Determine the (X, Y) coordinate at the center of the cell enclosing the given text.  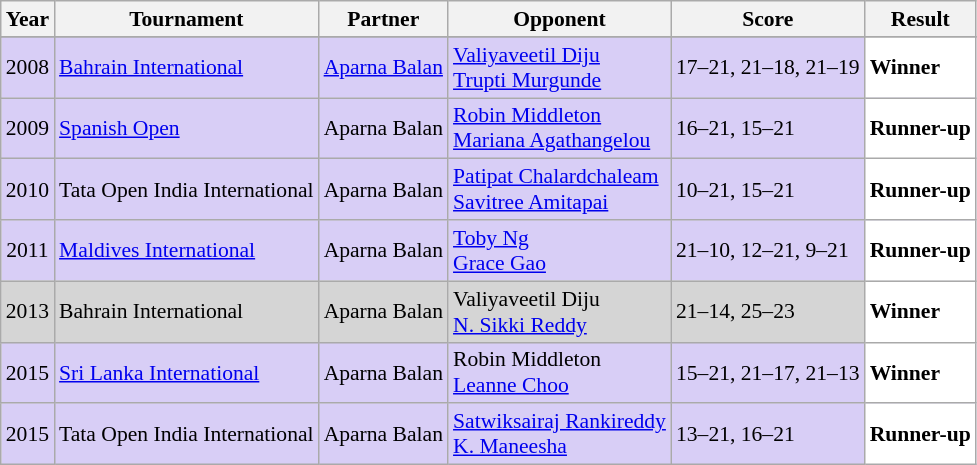
15–21, 21–17, 21–13 (768, 372)
Score (768, 19)
Robin Middleton Mariana Agathangelou (560, 128)
Result (920, 19)
Valiyaveetil Diju Trupti Murgunde (560, 68)
Opponent (560, 19)
2008 (28, 68)
Partner (384, 19)
Sri Lanka International (186, 372)
2009 (28, 128)
Year (28, 19)
Patipat Chalardchaleam Savitree Amitapai (560, 190)
2013 (28, 312)
Maldives International (186, 250)
21–14, 25–23 (768, 312)
Spanish Open (186, 128)
17–21, 21–18, 21–19 (768, 68)
2010 (28, 190)
Satwiksairaj Rankireddy K. Maneesha (560, 434)
Valiyaveetil Diju N. Sikki Reddy (560, 312)
Toby Ng Grace Gao (560, 250)
Robin Middleton Leanne Choo (560, 372)
13–21, 16–21 (768, 434)
Tournament (186, 19)
2011 (28, 250)
16–21, 15–21 (768, 128)
10–21, 15–21 (768, 190)
21–10, 12–21, 9–21 (768, 250)
